For the text-containing cell, return its midpoint in [X, Y] coordinate format. 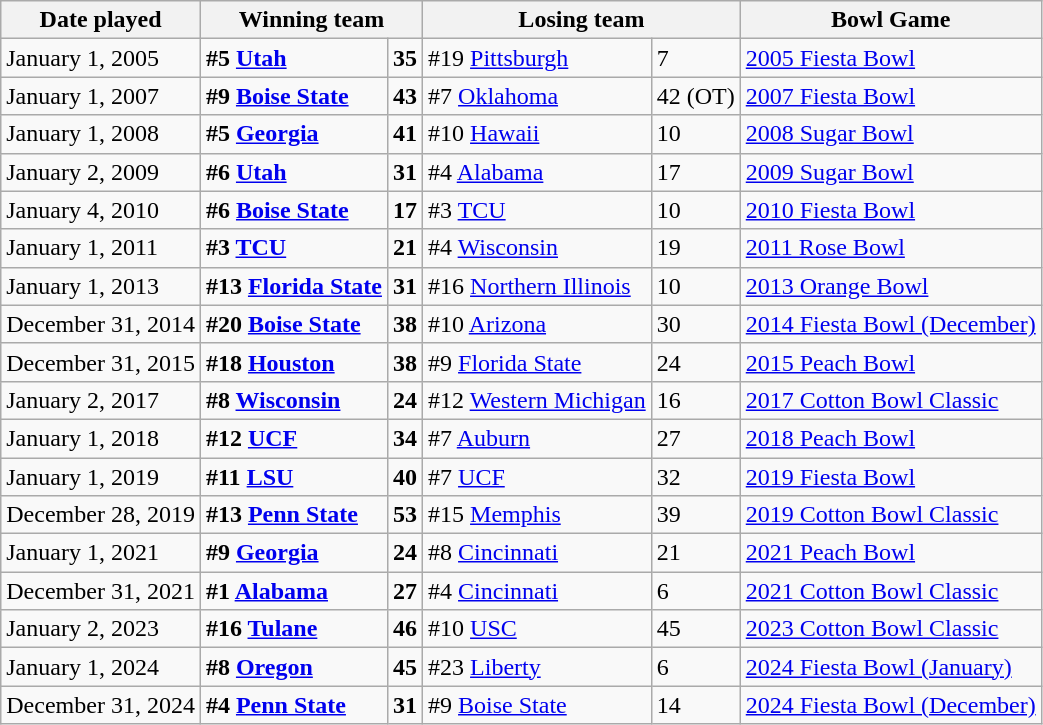
#10 Arizona [538, 324]
2021 Cotton Bowl Classic [890, 591]
December 31, 2015 [101, 362]
#4 Wisconsin [538, 248]
#20 Boise State [294, 324]
34 [404, 438]
2015 Peach Bowl [890, 362]
2019 Cotton Bowl Classic [890, 515]
30 [696, 324]
January 2, 2023 [101, 629]
#5 Utah [294, 58]
#6 Boise State [294, 210]
January 1, 2024 [101, 667]
#19 Pittsburgh [538, 58]
#8 Oregon [294, 667]
42 (OT) [696, 96]
2009 Sugar Bowl [890, 172]
January 1, 2008 [101, 134]
Bowl Game [890, 20]
2008 Sugar Bowl [890, 134]
#16 Northern Illinois [538, 286]
#1 Alabama [294, 591]
#9 Florida State [538, 362]
January 1, 2007 [101, 96]
39 [696, 515]
#5 Georgia [294, 134]
#10 USC [538, 629]
#8 Cincinnati [538, 553]
#13 Florida State [294, 286]
#15 Memphis [538, 515]
2024 Fiesta Bowl (December) [890, 705]
#7 Oklahoma [538, 96]
Date played [101, 20]
2014 Fiesta Bowl (December) [890, 324]
#11 LSU [294, 477]
#7 Auburn [538, 438]
2013 Orange Bowl [890, 286]
#4 Cincinnati [538, 591]
#9 Georgia [294, 553]
January 1, 2021 [101, 553]
46 [404, 629]
January 2, 2009 [101, 172]
Losing team [582, 20]
#12 Western Michigan [538, 400]
December 31, 2024 [101, 705]
December 31, 2014 [101, 324]
#6 Utah [294, 172]
#10 Hawaii [538, 134]
January 4, 2010 [101, 210]
53 [404, 515]
January 1, 2013 [101, 286]
2005 Fiesta Bowl [890, 58]
7 [696, 58]
Winning team [311, 20]
#13 Penn State [294, 515]
#12 UCF [294, 438]
#4 Penn State [294, 705]
#18 Houston [294, 362]
January 1, 2018 [101, 438]
16 [696, 400]
January 1, 2005 [101, 58]
2021 Peach Bowl [890, 553]
2010 Fiesta Bowl [890, 210]
#8 Wisconsin [294, 400]
January 1, 2019 [101, 477]
40 [404, 477]
2007 Fiesta Bowl [890, 96]
2019 Fiesta Bowl [890, 477]
#4 Alabama [538, 172]
#16 Tulane [294, 629]
14 [696, 705]
19 [696, 248]
2023 Cotton Bowl Classic [890, 629]
January 1, 2011 [101, 248]
35 [404, 58]
2018 Peach Bowl [890, 438]
32 [696, 477]
#23 Liberty [538, 667]
December 31, 2021 [101, 591]
43 [404, 96]
#7 UCF [538, 477]
2024 Fiesta Bowl (January) [890, 667]
41 [404, 134]
January 2, 2017 [101, 400]
2011 Rose Bowl [890, 248]
December 28, 2019 [101, 515]
2017 Cotton Bowl Classic [890, 400]
